Find where the given text appears and provide that cell's center as [X, Y] coordinate. 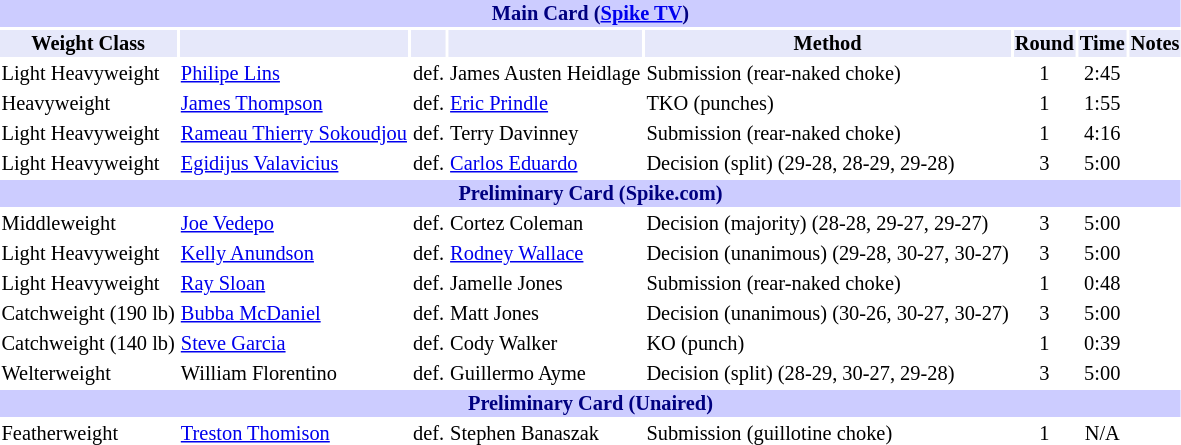
Matt Jones [546, 314]
Preliminary Card (Unaired) [590, 404]
Kelly Anundson [294, 254]
Cody Walker [546, 344]
2:45 [1102, 74]
Ray Sloan [294, 284]
Method [828, 44]
KO (punch) [828, 344]
Joe Vedepo [294, 224]
Terry Davinney [546, 134]
William Florentino [294, 374]
Preliminary Card (Spike.com) [590, 194]
Decision (split) (28-29, 30-27, 29-28) [828, 374]
Cortez Coleman [546, 224]
Decision (majority) (28-28, 29-27, 29-27) [828, 224]
Eric Prindle [546, 104]
Notes [1155, 44]
4:16 [1102, 134]
Philipe Lins [294, 74]
Decision (unanimous) (30-26, 30-27, 30-27) [828, 314]
Carlos Eduardo [546, 164]
Heavyweight [88, 104]
Welterweight [88, 374]
Main Card (Spike TV) [590, 14]
Decision (unanimous) (29-28, 30-27, 30-27) [828, 254]
Egidijus Valavicius [294, 164]
TKO (punches) [828, 104]
Middleweight [88, 224]
Weight Class [88, 44]
Catchweight (190 lb) [88, 314]
Round [1044, 44]
1:55 [1102, 104]
Guillermo Ayme [546, 374]
Steve Garcia [294, 344]
James Austen Heidlage [546, 74]
Rodney Wallace [546, 254]
Bubba McDaniel [294, 314]
0:39 [1102, 344]
Decision (split) (29-28, 28-29, 29-28) [828, 164]
Catchweight (140 lb) [88, 344]
Jamelle Jones [546, 284]
Rameau Thierry Sokoudjou [294, 134]
James Thompson [294, 104]
0:48 [1102, 284]
Time [1102, 44]
